Return the (x, y) coordinate for the center point of the cell that contains the specified text.  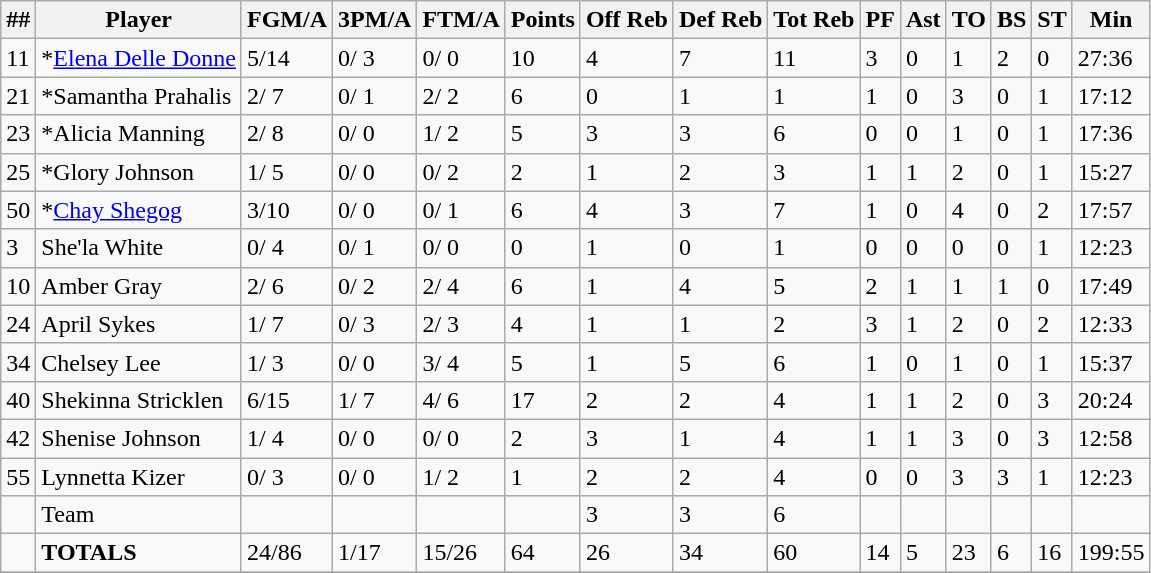
17:36 (1111, 134)
April Sykes (139, 324)
Shenise Johnson (139, 438)
24 (18, 324)
*Glory Johnson (139, 172)
14 (880, 553)
Chelsey Lee (139, 362)
24/86 (286, 553)
42 (18, 438)
BS (1011, 20)
26 (626, 553)
21 (18, 96)
16 (1052, 553)
TO (968, 20)
*Samantha Prahalis (139, 96)
17 (542, 400)
ST (1052, 20)
17:12 (1111, 96)
2/ 4 (461, 286)
1/ 4 (286, 438)
*Elena Delle Donne (139, 58)
15/26 (461, 553)
TOTALS (139, 553)
12:58 (1111, 438)
2/ 7 (286, 96)
199:55 (1111, 553)
1/17 (375, 553)
Tot Reb (814, 20)
Ast (923, 20)
3/10 (286, 210)
*Chay Shegog (139, 210)
Shekinna Stricklen (139, 400)
60 (814, 553)
2/ 6 (286, 286)
FTM/A (461, 20)
Points (542, 20)
Amber Gray (139, 286)
Team (139, 515)
25 (18, 172)
She'la White (139, 248)
5/14 (286, 58)
64 (542, 553)
3PM/A (375, 20)
0/ 4 (286, 248)
15:37 (1111, 362)
55 (18, 477)
Lynnetta Kizer (139, 477)
3/ 4 (461, 362)
15:27 (1111, 172)
50 (18, 210)
27:36 (1111, 58)
2/ 2 (461, 96)
Player (139, 20)
## (18, 20)
4/ 6 (461, 400)
20:24 (1111, 400)
Off Reb (626, 20)
17:57 (1111, 210)
12:33 (1111, 324)
6/15 (286, 400)
FGM/A (286, 20)
1/ 5 (286, 172)
2/ 8 (286, 134)
*Alicia Manning (139, 134)
40 (18, 400)
2/ 3 (461, 324)
Min (1111, 20)
17:49 (1111, 286)
PF (880, 20)
1/ 3 (286, 362)
Def Reb (720, 20)
